Detect which cell encompasses the target text, then output its [X, Y] center coordinate. 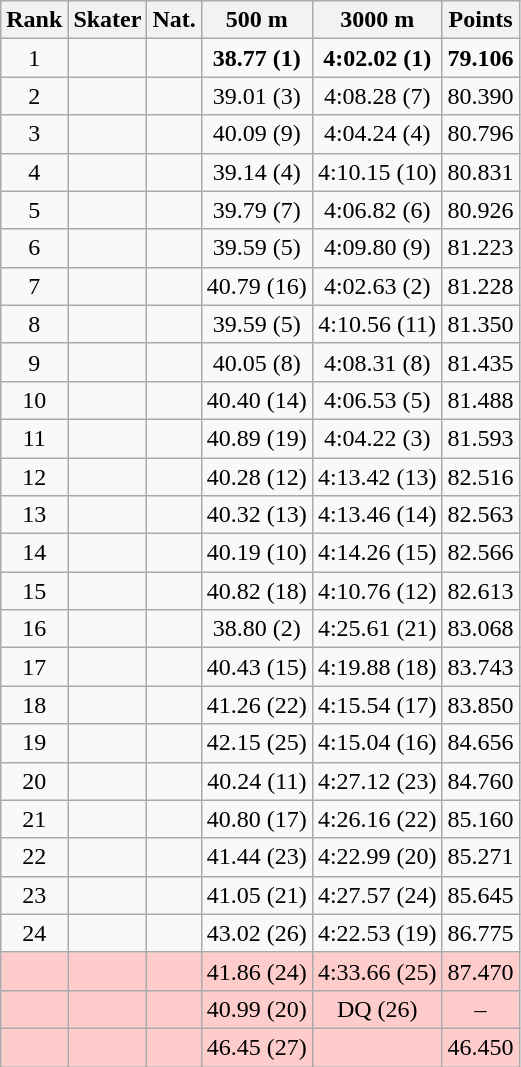
13 [34, 515]
42.15 (25) [256, 743]
4:08.31 (8) [377, 362]
4:02.63 (2) [377, 286]
5 [34, 210]
22 [34, 857]
81.435 [480, 362]
19 [34, 743]
4:09.80 (9) [377, 248]
83.743 [480, 667]
40.89 (19) [256, 438]
1 [34, 58]
16 [34, 629]
39.01 (3) [256, 96]
4:33.66 (25) [377, 971]
46.450 [480, 1047]
Rank [34, 20]
40.24 (11) [256, 781]
4:13.46 (14) [377, 515]
Nat. [174, 20]
4:10.76 (12) [377, 591]
81.223 [480, 248]
4:02.02 (1) [377, 58]
87.470 [480, 971]
6 [34, 248]
4:06.82 (6) [377, 210]
82.613 [480, 591]
39.14 (4) [256, 172]
40.79 (16) [256, 286]
81.593 [480, 438]
43.02 (26) [256, 933]
500 m [256, 20]
85.160 [480, 819]
15 [34, 591]
40.19 (10) [256, 553]
85.271 [480, 857]
4:08.28 (7) [377, 96]
4:25.61 (21) [377, 629]
– [480, 1009]
8 [34, 324]
4:22.99 (20) [377, 857]
DQ (26) [377, 1009]
4:22.53 (19) [377, 933]
18 [34, 705]
Skater [108, 20]
12 [34, 477]
40.99 (20) [256, 1009]
2 [34, 96]
4:15.54 (17) [377, 705]
4:15.04 (16) [377, 743]
82.516 [480, 477]
40.09 (9) [256, 134]
40.28 (12) [256, 477]
84.656 [480, 743]
3 [34, 134]
4:13.42 (13) [377, 477]
40.82 (18) [256, 591]
4:27.12 (23) [377, 781]
40.32 (13) [256, 515]
81.488 [480, 400]
40.05 (8) [256, 362]
17 [34, 667]
14 [34, 553]
4:14.26 (15) [377, 553]
3000 m [377, 20]
10 [34, 400]
79.106 [480, 58]
4:27.57 (24) [377, 895]
41.05 (21) [256, 895]
41.86 (24) [256, 971]
38.80 (2) [256, 629]
81.350 [480, 324]
46.45 (27) [256, 1047]
40.40 (14) [256, 400]
4:10.56 (11) [377, 324]
41.26 (22) [256, 705]
4:04.22 (3) [377, 438]
80.796 [480, 134]
7 [34, 286]
Points [480, 20]
4:04.24 (4) [377, 134]
4:26.16 (22) [377, 819]
83.068 [480, 629]
11 [34, 438]
38.77 (1) [256, 58]
9 [34, 362]
80.390 [480, 96]
83.850 [480, 705]
40.43 (15) [256, 667]
82.566 [480, 553]
4:06.53 (5) [377, 400]
4:19.88 (18) [377, 667]
20 [34, 781]
82.563 [480, 515]
39.79 (7) [256, 210]
84.760 [480, 781]
86.775 [480, 933]
23 [34, 895]
80.926 [480, 210]
21 [34, 819]
41.44 (23) [256, 857]
81.228 [480, 286]
85.645 [480, 895]
40.80 (17) [256, 819]
24 [34, 933]
4:10.15 (10) [377, 172]
80.831 [480, 172]
4 [34, 172]
